Determine the [x, y] coordinate at the center of the cell enclosing the given text.  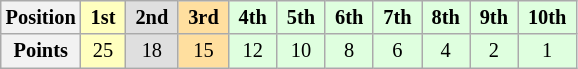
1st [104, 17]
2nd [152, 17]
7th [397, 17]
1 [547, 51]
Points [41, 51]
Position [41, 17]
10 [301, 51]
12 [253, 51]
8th [446, 17]
3rd [203, 17]
4th [253, 17]
6 [397, 51]
15 [203, 51]
4 [446, 51]
5th [301, 17]
8 [349, 51]
9th [494, 17]
2 [494, 51]
18 [152, 51]
10th [547, 17]
25 [104, 51]
6th [349, 17]
